From the cell containing the given text, extract its center point as (X, Y) coordinate. 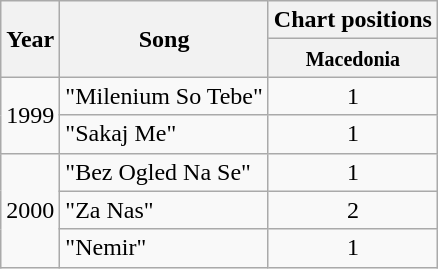
"Sakaj Me" (164, 134)
Macedonia (352, 58)
2 (352, 210)
"Za Nas" (164, 210)
"Bez Ogled Na Se" (164, 172)
2000 (30, 210)
Chart positions (352, 20)
"Nemir" (164, 248)
Year (30, 39)
1999 (30, 115)
Song (164, 39)
"Milenium So Tebe" (164, 96)
